Detect which cell encompasses the target text, then output its (x, y) center coordinate. 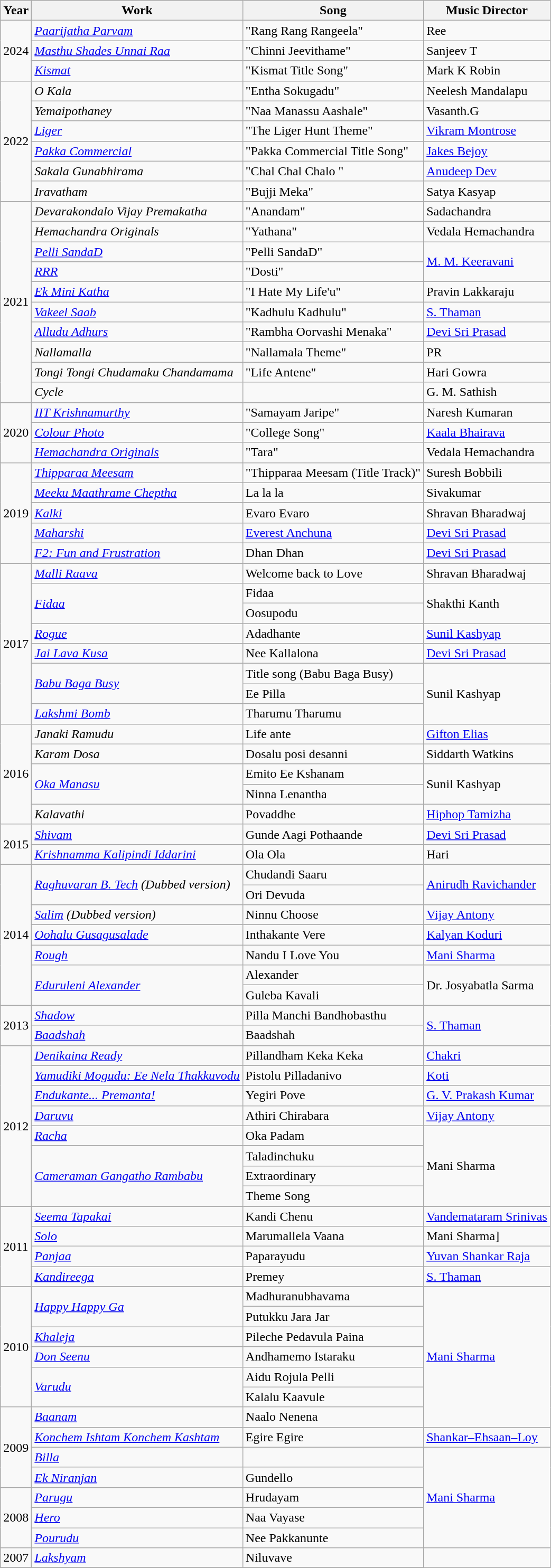
"Rambha Oorvashi Menaka" (333, 332)
Rough (137, 955)
Ninnu Choose (333, 915)
"Bujji Meka" (333, 191)
"Anandam" (333, 211)
Kalyan Koduri (487, 935)
Welcome back to Love (333, 573)
Krishnamma Kalipindi Iddarini (137, 854)
Nee Pakkanunte (333, 1538)
Panjaa (137, 1257)
Kandi Chenu (333, 1216)
Paarijatha Parvam (137, 31)
2015 (16, 844)
Naalo Nenena (333, 1417)
Putukku Jara Jar (333, 1317)
Masthu Shades Unnai Raa (137, 51)
Vikram Montrose (487, 131)
Inthakante Vere (333, 935)
Rogue (137, 634)
Anudeep Dev (487, 171)
Yegiri Pove (333, 1095)
2024 (16, 51)
"Life Antene" (333, 372)
Dhan Dhan (333, 553)
Chudandi Saaru (333, 874)
Eduruleni Alexander (137, 985)
Nandu I Love You (333, 955)
Raghuvaran B. Tech (Dubbed version) (137, 884)
2013 (16, 1025)
Karam Dosa (137, 754)
Lakshyam (137, 1558)
"Chal Chal Chalo " (333, 171)
F2: Fun and Frustration (137, 553)
Ek Mini Katha (137, 292)
2011 (16, 1246)
"Entha Sokugadu" (333, 91)
Pourudu (137, 1538)
"Pelli SandaD" (333, 252)
Iravatham (137, 191)
Seema Tapakai (137, 1216)
"Thipparaa Meesam (Title Track)" (333, 473)
Life ante (333, 734)
Taladinchuku (333, 1156)
Shadow (137, 1015)
Work (137, 11)
"Samayam Jaripe" (333, 412)
Satya Kasyap (487, 191)
Babu Baga Busy (137, 684)
2012 (16, 1126)
Pistolu Pilladanivo (333, 1075)
Egire Egire (333, 1437)
Shakthi Kanth (487, 603)
Premey (333, 1277)
Title song (Babu Baga Busy) (333, 674)
G. V. Prakash Kumar (487, 1095)
"Yathana" (333, 231)
Theme Song (333, 1196)
Salim (Dubbed version) (137, 915)
Sivakumar (487, 493)
Vasanth.G (487, 111)
Meeku Maathrame Cheptha (137, 493)
Liger (137, 131)
Solo (137, 1236)
"Kismat Title Song" (333, 71)
Aidu Rojula Pelli (333, 1377)
Thipparaa Meesam (137, 473)
Tharumu Tharumu (333, 714)
Pakka Commercial (137, 151)
Don Seenu (137, 1357)
Evaro Evaro (333, 513)
Pelli SandaD (137, 252)
2008 (16, 1517)
Sakala Gunabhirama (137, 171)
Ori Devuda (333, 895)
Music Director (487, 11)
Lakshmi Bomb (137, 714)
Kalalu Kaavule (333, 1397)
Varudu (137, 1387)
Hiphop Tamizha (487, 814)
Yamudiki Mogudu: Ee Nela Thakkuvodu (137, 1075)
Gifton Elias (487, 734)
Madhuranubhavama (333, 1297)
Naa Vayase (333, 1517)
Oka Padam (333, 1136)
Nallamalla (137, 352)
Adadhante (333, 634)
"Rang Rang Rangeela" (333, 31)
Colour Photo (137, 432)
Andhamemo Istaraku (333, 1357)
Khaleja (137, 1337)
Hari Gowra (487, 372)
"College Song" (333, 432)
Suresh Bobbili (487, 473)
Jai Lava Kusa (137, 654)
Hero (137, 1517)
Pilla Manchi Bandhobasthu (333, 1015)
Siddarth Watkins (487, 754)
Anirudh Ravichander (487, 884)
Paparayudu (333, 1257)
Shankar–Ehsaan–Loy (487, 1437)
Koti (487, 1075)
Naresh Kumaran (487, 412)
Ninna Lenantha (333, 794)
Billa (137, 1457)
Mark K Robin (487, 71)
Extraordinary (333, 1176)
Racha (137, 1136)
Oohalu Gusagusalade (137, 935)
Yuvan Shankar Raja (487, 1257)
IIT Krishnamurthy (137, 412)
Ree (487, 31)
Nee Kallalona (333, 654)
Alexander (333, 975)
2016 (16, 774)
Denikaina Ready (137, 1055)
Janaki Ramudu (137, 734)
RRR (137, 272)
"Kadhulu Kadhulu" (333, 312)
Sadachandra (487, 211)
"Chinni Jeevithame" (333, 51)
Gunde Aagi Pothaande (333, 834)
G. M. Sathish (487, 392)
Maharshi (137, 533)
Endukante... Premanta! (137, 1095)
2007 (16, 1558)
2009 (16, 1447)
Cycle (137, 392)
Ola Ola (333, 854)
Hrudayam (333, 1497)
Sanjeev T (487, 51)
Guleba Kavali (333, 995)
2014 (16, 934)
"Nallamala Theme" (333, 352)
Song (333, 11)
Year (16, 11)
Mani Sharma] (487, 1236)
Ee Pilla (333, 694)
Jakes Bejoy (487, 151)
"Dosti" (333, 272)
Kalavathi (137, 814)
La la la (333, 493)
Kalki (137, 513)
2021 (16, 302)
Parugu (137, 1497)
M. M. Keeravani (487, 262)
Kismat (137, 71)
Hari (487, 854)
"Tara" (333, 452)
"Pakka Commercial Title Song" (333, 151)
"I Hate My Life'u" (333, 292)
Pravin Lakkaraju (487, 292)
2017 (16, 643)
Povaddhe (333, 814)
Daruvu (137, 1116)
2019 (16, 513)
Oosupodu (333, 613)
Emito Ee Kshanam (333, 774)
Cameraman Gangatho Rambabu (137, 1176)
Malli Raava (137, 573)
Oka Manasu (137, 784)
O Kala (137, 91)
Athiri Chirabara (333, 1116)
2022 (16, 141)
Vakeel Saab (137, 312)
PR (487, 352)
Gundello (333, 1477)
Marumallela Vaana (333, 1236)
Vandemataram Srinivas (487, 1216)
Dosalu posi desanni (333, 754)
2010 (16, 1347)
Neelesh Mandalapu (487, 91)
Chakri (487, 1055)
Kandireega (137, 1277)
Baanam (137, 1417)
Yemaipothaney (137, 111)
Dr. Josyabatla Sarma (487, 985)
Devarakondalo Vijay Premakatha (137, 211)
2020 (16, 432)
Pillandham Keka Keka (333, 1055)
Pileche Pedavula Paina (333, 1337)
Happy Happy Ga (137, 1307)
Konchem Ishtam Konchem Kashtam (137, 1437)
Kaala Bhairava (487, 432)
"Naa Manassu Aashale" (333, 111)
Niluvave (333, 1558)
Shivam (137, 834)
"The Liger Hunt Theme" (333, 131)
Ek Niranjan (137, 1477)
Tongi Tongi Chudamaku Chandamama (137, 372)
Alludu Adhurs (137, 332)
Everest Anchuna (333, 533)
